Locate the cell with the specified text and output its (X, Y) center coordinate. 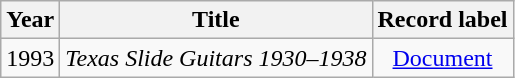
Title (216, 20)
1993 (30, 58)
Texas Slide Guitars 1930–1938 (216, 58)
Year (30, 20)
Record label (442, 20)
Document (442, 58)
